From the cell containing the given text, extract its center point as (X, Y) coordinate. 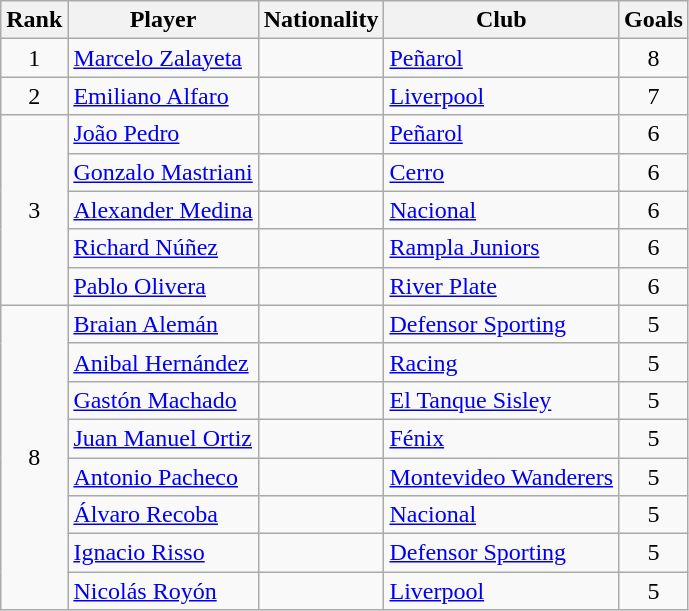
João Pedro (163, 134)
Rampla Juniors (502, 248)
Álvaro Recoba (163, 515)
Richard Núñez (163, 248)
Braian Alemán (163, 324)
Ignacio Risso (163, 553)
Nicolás Royón (163, 591)
Antonio Pacheco (163, 477)
Cerro (502, 172)
Fénix (502, 438)
Marcelo Zalayeta (163, 58)
Pablo Olivera (163, 286)
Anibal Hernández (163, 362)
Rank (34, 20)
Gastón Machado (163, 400)
Club (502, 20)
Player (163, 20)
Montevideo Wanderers (502, 477)
7 (654, 96)
3 (34, 210)
Emiliano Alfaro (163, 96)
Goals (654, 20)
El Tanque Sisley (502, 400)
River Plate (502, 286)
Gonzalo Mastriani (163, 172)
Nationality (321, 20)
2 (34, 96)
1 (34, 58)
Racing (502, 362)
Alexander Medina (163, 210)
Juan Manuel Ortiz (163, 438)
